Output the (X, Y) coordinate of the center of the cell containing the given text.  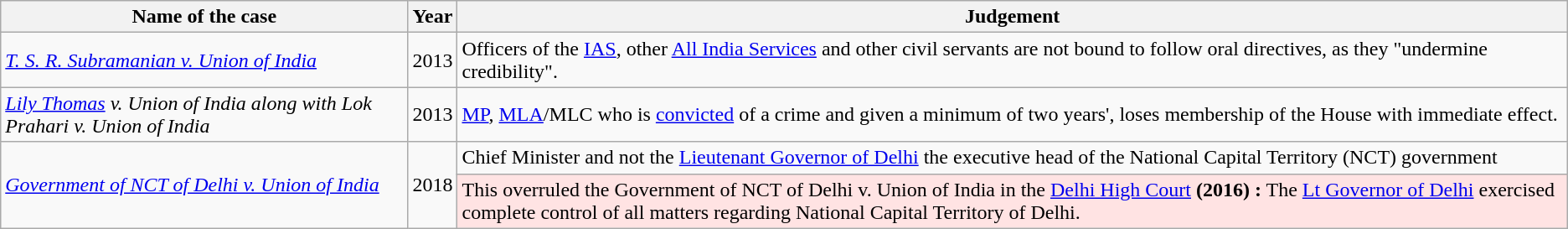
Lily Thomas v. Union of India along with Lok Prahari v. Union of India (204, 114)
MP, MLA/MLC who is convicted of a crime and given a minimum of two years', loses membership of the House with immediate effect. (1012, 114)
T. S. R. Subramanian v. Union of India (204, 60)
Officers of the IAS, other All India Services and other civil servants are not bound to follow oral directives, as they "undermine credibility". (1012, 60)
Year (432, 17)
Government of NCT of Delhi v. Union of India (204, 185)
Chief Minister and not the Lieutenant Governor of Delhi the executive head of the National Capital Territory (NCT) government (1012, 158)
Judgement (1012, 17)
Name of the case (204, 17)
2018 (432, 185)
